Pinpoint the cell where the given text exists, returning its (x, y) midpoint coordinate. 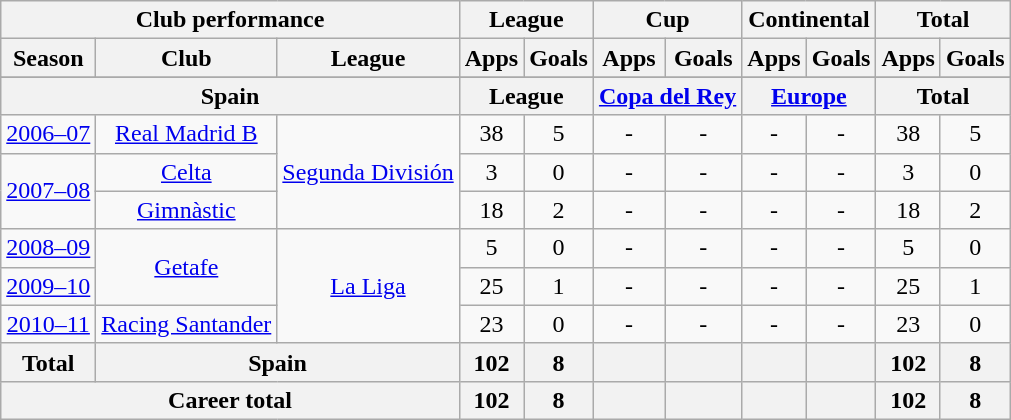
2010–11 (48, 324)
Segunda División (368, 172)
2007–08 (48, 191)
Getafe (186, 267)
2008–09 (48, 248)
Club performance (230, 20)
Gimnàstic (186, 210)
2006–07 (48, 134)
Club (186, 58)
Continental (809, 20)
Cup (667, 20)
Real Madrid B (186, 134)
Career total (230, 400)
La Liga (368, 286)
Season (48, 58)
Racing Santander (186, 324)
Europe (809, 96)
2009–10 (48, 286)
Celta (186, 172)
Copa del Rey (667, 96)
